Determine the [X, Y] coordinate at the center of the cell enclosing the given text.  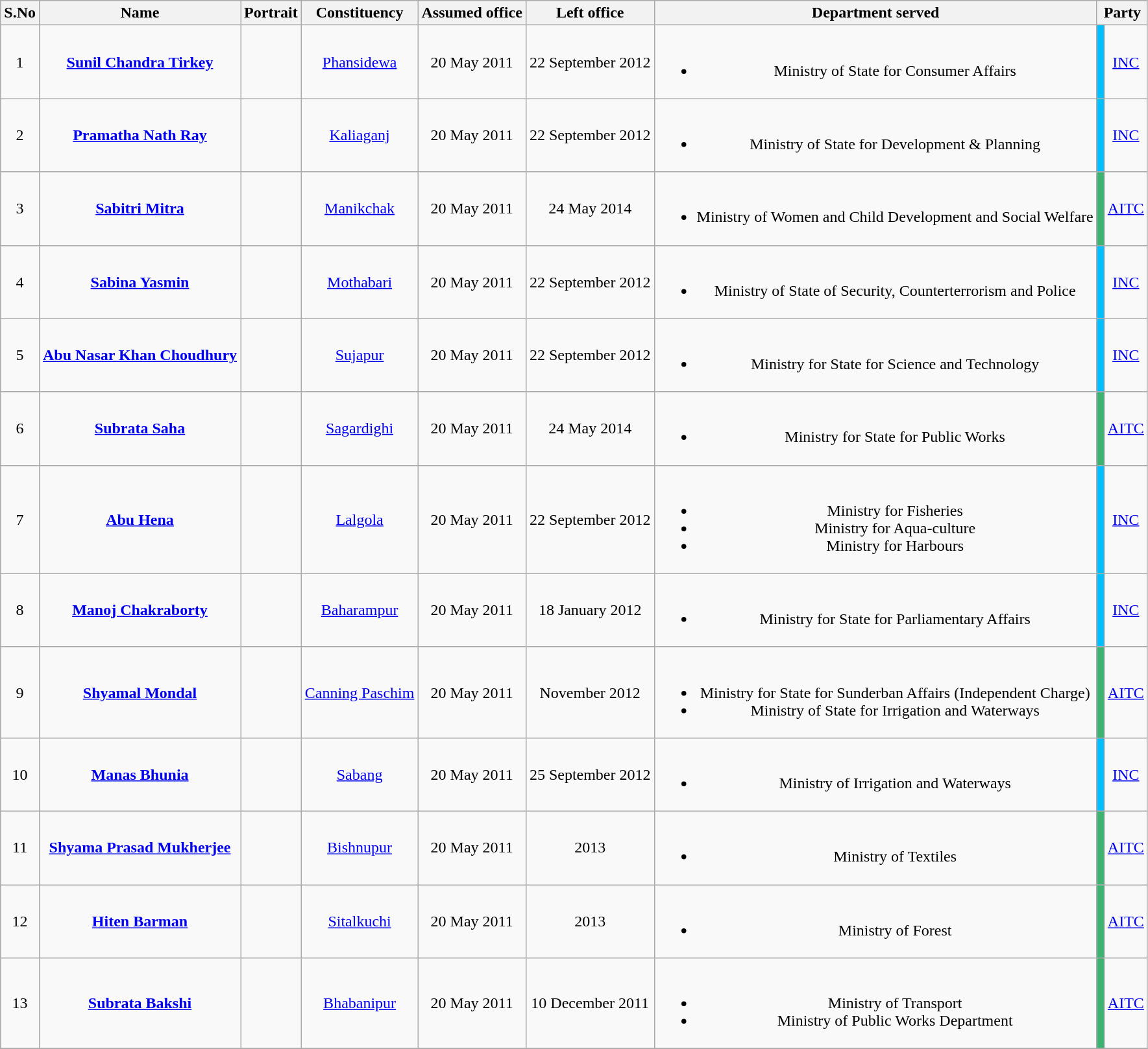
November 2012 [590, 692]
10 December 2011 [590, 1004]
Bishnupur [360, 847]
Hiten Barman [140, 921]
13 [20, 1004]
Ministry of Forest [875, 921]
Sujapur [360, 356]
Abu Nasar Khan Choudhury [140, 356]
Party [1122, 13]
Ministry of State for Consumer Affairs [875, 62]
Ministry of Women and Child Development and Social Welfare [875, 209]
Ministry of State for Development & Planning [875, 135]
7 [20, 519]
S.No [20, 13]
Subrata Bakshi [140, 1004]
12 [20, 921]
Canning Paschim [360, 692]
Sitalkuchi [360, 921]
Ministry for State for Public Works [875, 428]
Ministry of Irrigation and Waterways [875, 775]
Sabang [360, 775]
2 [20, 135]
Sabina Yasmin [140, 282]
Ministry for State for Parliamentary Affairs [875, 610]
Mothabari [360, 282]
Pramatha Nath Ray [140, 135]
8 [20, 610]
Phansidewa [360, 62]
Sabitri Mitra [140, 209]
Subrata Saha [140, 428]
3 [20, 209]
Baharampur [360, 610]
9 [20, 692]
Portrait [271, 13]
Sunil Chandra Tirkey [140, 62]
Manas Bhunia [140, 775]
Ministry of State of Security, Counterterrorism and Police [875, 282]
Left office [590, 13]
Ministry for State for Sunderban Affairs (Independent Charge)Ministry of State for Irrigation and Waterways [875, 692]
Ministry of Textiles [875, 847]
1 [20, 62]
Ministry for FisheriesMinistry for Aqua-cultureMinistry for Harbours [875, 519]
Ministry for State for Science and Technology [875, 356]
25 September 2012 [590, 775]
Constituency [360, 13]
10 [20, 775]
11 [20, 847]
Shyama Prasad Mukherjee [140, 847]
Sagardighi [360, 428]
Manoj Chakraborty [140, 610]
Manikchak [360, 209]
Lalgola [360, 519]
6 [20, 428]
Shyamal Mondal [140, 692]
5 [20, 356]
Name [140, 13]
Bhabanipur [360, 1004]
Department served [875, 13]
Kaliaganj [360, 135]
Assumed office [472, 13]
18 January 2012 [590, 610]
Ministry of TransportMinistry of Public Works Department [875, 1004]
4 [20, 282]
Abu Hena [140, 519]
